Locate the cell with the specified text and output its (X, Y) center coordinate. 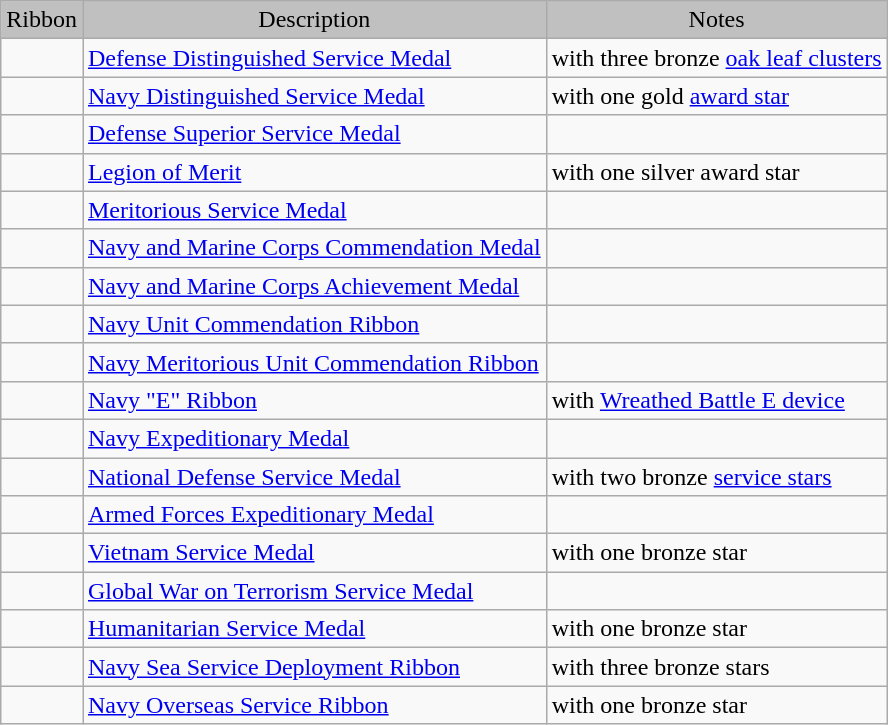
Navy and Marine Corps Achievement Medal (314, 286)
Ribbon (42, 20)
Navy Distinguished Service Medal (314, 96)
Legion of Merit (314, 172)
with one gold award star (716, 96)
Defense Distinguished Service Medal (314, 58)
Navy Overseas Service Ribbon (314, 705)
Defense Superior Service Medal (314, 134)
Navy Expeditionary Medal (314, 438)
Description (314, 20)
Navy Meritorious Unit Commendation Ribbon (314, 362)
Vietnam Service Medal (314, 553)
Navy and Marine Corps Commendation Medal (314, 248)
Navy Unit Commendation Ribbon (314, 324)
Armed Forces Expeditionary Medal (314, 515)
Humanitarian Service Medal (314, 629)
National Defense Service Medal (314, 477)
Notes (716, 20)
Global War on Terrorism Service Medal (314, 591)
with one silver award star (716, 172)
with three bronze oak leaf clusters (716, 58)
Navy "E" Ribbon (314, 400)
with Wreathed Battle E device (716, 400)
Navy Sea Service Deployment Ribbon (314, 667)
with two bronze service stars (716, 477)
Meritorious Service Medal (314, 210)
with three bronze stars (716, 667)
